Scan for the cell matching the given text and deliver its [X, Y] coordinate at center. 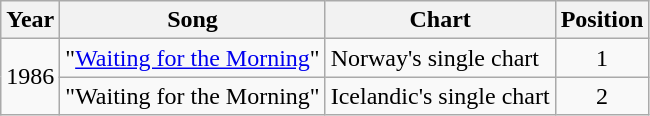
Position [602, 20]
Song [192, 20]
Year [30, 20]
Chart [440, 20]
2 [602, 96]
Icelandic's single chart [440, 96]
1 [602, 58]
Norway's single chart [440, 58]
1986 [30, 77]
